Output the (x, y) coordinate of the center of the cell containing the given text.  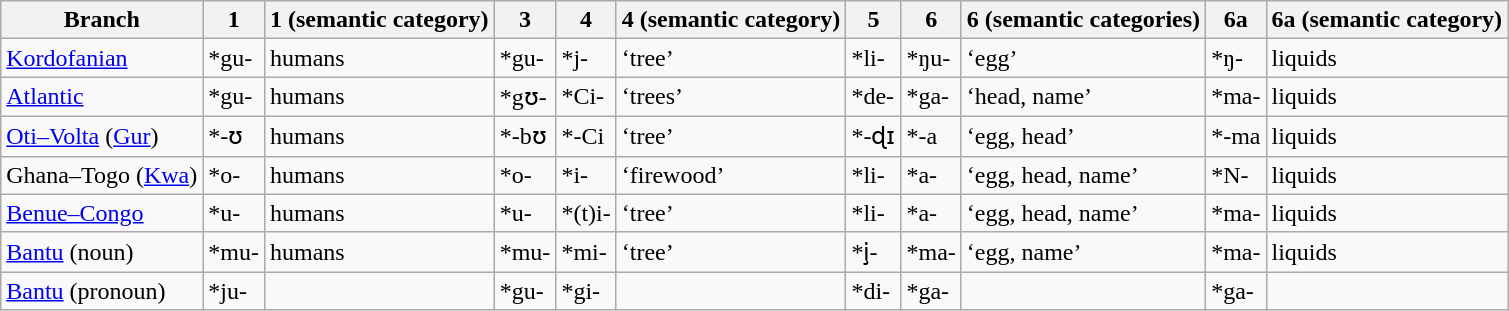
*mi- (586, 252)
*-Ci (586, 136)
‘egg’ (1083, 58)
Bantu (noun) (102, 252)
*j- (586, 58)
*i- (586, 175)
6a (semantic category) (1387, 20)
*gi- (586, 291)
*N- (1236, 175)
1 (semantic category) (379, 20)
Branch (102, 20)
4 (586, 20)
3 (525, 20)
*-ɖɪ (874, 136)
5 (874, 20)
*-a (931, 136)
*(t)i- (586, 213)
*-bʊ (525, 136)
Oti–Volta (Gur) (102, 136)
1 (234, 20)
*-ma (1236, 136)
*i̧- (874, 252)
*de- (874, 97)
*ŋ- (1236, 58)
*di- (874, 291)
4 (semantic category) (731, 20)
Bantu (pronoun) (102, 291)
6 (semantic categories) (1083, 20)
‘egg, name’ (1083, 252)
Kordofanian (102, 58)
Atlantic (102, 97)
*-ʊ (234, 136)
*ju- (234, 291)
‘head, name’ (1083, 97)
‘egg, head’ (1083, 136)
‘trees’ (731, 97)
*ŋu- (931, 58)
*Ci- (586, 97)
6a (1236, 20)
6 (931, 20)
*gʊ- (525, 97)
‘firewood’ (731, 175)
Benue–Congo (102, 213)
Ghana–Togo (Kwa) (102, 175)
